Locate the cell with the specified text and output its [x, y] center coordinate. 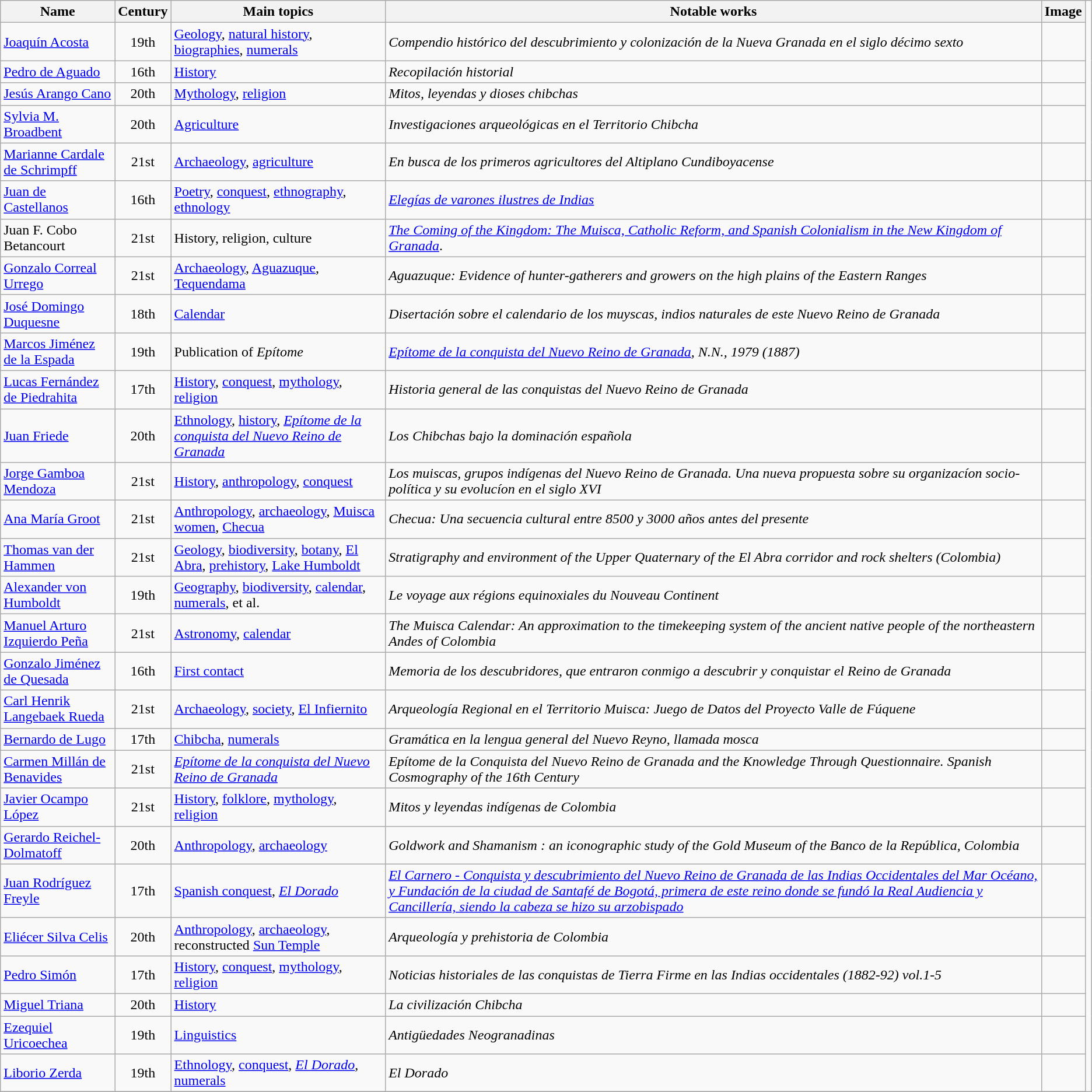
Recopilación historial [713, 72]
Gerardo Reichel-Dolmatoff [58, 845]
Ana María Groot [58, 519]
Anthropology, archaeology, reconstructed Sun Temple [278, 937]
Poetry, conquest, ethnography, ethnology [278, 199]
Joaquín Acosta [58, 42]
Archaeology, agriculture [278, 162]
Publication of Epítome [278, 351]
Jorge Gamboa Mendoza [58, 482]
Jesús Arango Cano [58, 94]
La civilización Chibcha [713, 1005]
Lucas Fernández de Piedrahita [58, 390]
Antigüedades Neogranadinas [713, 1035]
Agriculture [278, 124]
Investigaciones arqueológicas en el Territorio Chibcha [713, 124]
Goldwork and Shamanism : an iconographic study of the Gold Museum of the Banco de la República, Colombia [713, 845]
Eliécer Silva Celis [58, 937]
Carmen Millán de Benavides [58, 769]
Astronomy, calendar [278, 633]
First contact [278, 671]
18th [143, 314]
Notable works [713, 12]
Bernardo de Lugo [58, 739]
Name [58, 12]
Pedro de Aguado [58, 72]
Disertación sobre el calendario de los muyscas, indios naturales de este Nuevo Reino de Granada [713, 314]
Gonzalo Correal Urrego [58, 275]
En busca de los primeros agricultores del Altiplano Cundiboyacense [713, 162]
Le voyage aux régions equinoxiales du Nouveau Continent [713, 595]
Compendio histórico del descubrimiento y colonización de la Nueva Granada en el siglo décimo sexto [713, 42]
Anthropology, archaeology [278, 845]
Marianne Cardale de Schrimpff [58, 162]
Sylvia M. Broadbent [58, 124]
Liborio Zerda [58, 1073]
Geology, natural history, biographies, numerals [278, 42]
Epítome de la conquista del Nuevo Reino de Granada, N.N., 1979 (1887) [713, 351]
History, anthropology, conquest [278, 482]
Aguazuque: Evidence of hunter-gatherers and growers on the high plains of the Eastern Ranges [713, 275]
Juan F. Cobo Betancourt [58, 238]
Anthropology, archaeology, Muisca women, Checua [278, 519]
Juan de Castellanos [58, 199]
Main topics [278, 12]
El Dorado [713, 1073]
History, folklore, mythology, religion [278, 807]
Image [1063, 12]
History, religion, culture [278, 238]
Historia general de las conquistas del Nuevo Reino de Granada [713, 390]
José Domingo Duquesne [58, 314]
Geography, biodiversity, calendar, numerals, et al. [278, 595]
Stratigraphy and environment of the Upper Quaternary of the El Abra corridor and rock shelters (Colombia) [713, 558]
Epítome de la Conquista del Nuevo Reino de Granada and the Knowledge Through Questionnaire. Spanish Cosmography of the 16th Century [713, 769]
Geology, biodiversity, botany, El Abra, prehistory, Lake Humboldt [278, 558]
Ethnology, history, Epítome de la conquista del Nuevo Reino de Granada [278, 435]
Juan Rodríguez Freyle [58, 891]
Century [143, 12]
Archaeology, society, El Infiernito [278, 709]
Pedro Simón [58, 974]
Noticias historiales de las conquistas de Tierra Firme en las Indias occidentales (1882-92) vol.1-5 [713, 974]
Miguel Triana [58, 1005]
Calendar [278, 314]
Gramática en la lengua general del Nuevo Reyno, llamada mosca [713, 739]
Javier Ocampo López [58, 807]
The Muisca Calendar: An approximation to the timekeeping system of the ancient native people of the northeastern Andes of Colombia [713, 633]
Thomas van der Hammen [58, 558]
Los Chibchas bajo la dominación española [713, 435]
Elegías de varones ilustres de Indias [713, 199]
Gonzalo Jiménez de Quesada [58, 671]
Checua: Una secuencia cultural entre 8500 y 3000 años antes del presente [713, 519]
Ethnology, conquest, El Dorado, numerals [278, 1073]
Archaeology, Aguazuque, Tequendama [278, 275]
Arqueología y prehistoria de Colombia [713, 937]
Arqueología Regional en el Territorio Muisca: Juego de Datos del Proyecto Valle de Fúquene [713, 709]
Mitos y leyendas indígenas de Colombia [713, 807]
Marcos Jiménez de la Espada [58, 351]
Memoria de los descubridores, que entraron conmigo a descubrir y conquistar el Reino de Granada [713, 671]
Chibcha, numerals [278, 739]
Los muiscas, grupos indígenas del Nuevo Reino de Granada. Una nueva propuesta sobre su organizacíon socio-política y su evolucíon en el siglo XVI [713, 482]
The Coming of the Kingdom: The Muisca, Catholic Reform, and Spanish Colonialism in the New Kingdom of Granada. [713, 238]
Mythology, religion [278, 94]
Epítome de la conquista del Nuevo Reino de Granada [278, 769]
Manuel Arturo Izquierdo Peña [58, 633]
Juan Friede [58, 435]
Ezequiel Uricoechea [58, 1035]
Mitos, leyendas y dioses chibchas [713, 94]
Linguistics [278, 1035]
Spanish conquest, El Dorado [278, 891]
Alexander von Humboldt [58, 595]
Carl Henrik Langebaek Rueda [58, 709]
